Output the (X, Y) coordinate of the center of the cell containing the given text.  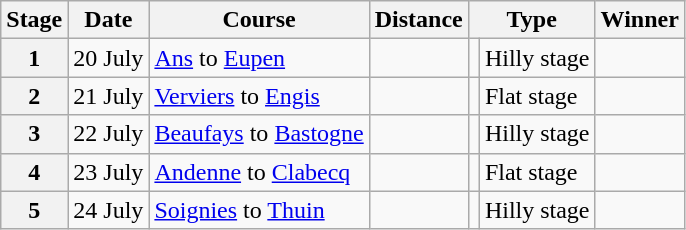
Winner (640, 20)
5 (34, 210)
Stage (34, 20)
Distance (418, 20)
Date (108, 20)
22 July (108, 134)
Verviers to Engis (259, 96)
23 July (108, 172)
Beaufays to Bastogne (259, 134)
Soignies to Thuin (259, 210)
20 July (108, 58)
Course (259, 20)
24 July (108, 210)
2 (34, 96)
Ans to Eupen (259, 58)
1 (34, 58)
21 July (108, 96)
4 (34, 172)
Andenne to Clabecq (259, 172)
3 (34, 134)
Type (532, 20)
